Detect which cell encompasses the target text, then output its [x, y] center coordinate. 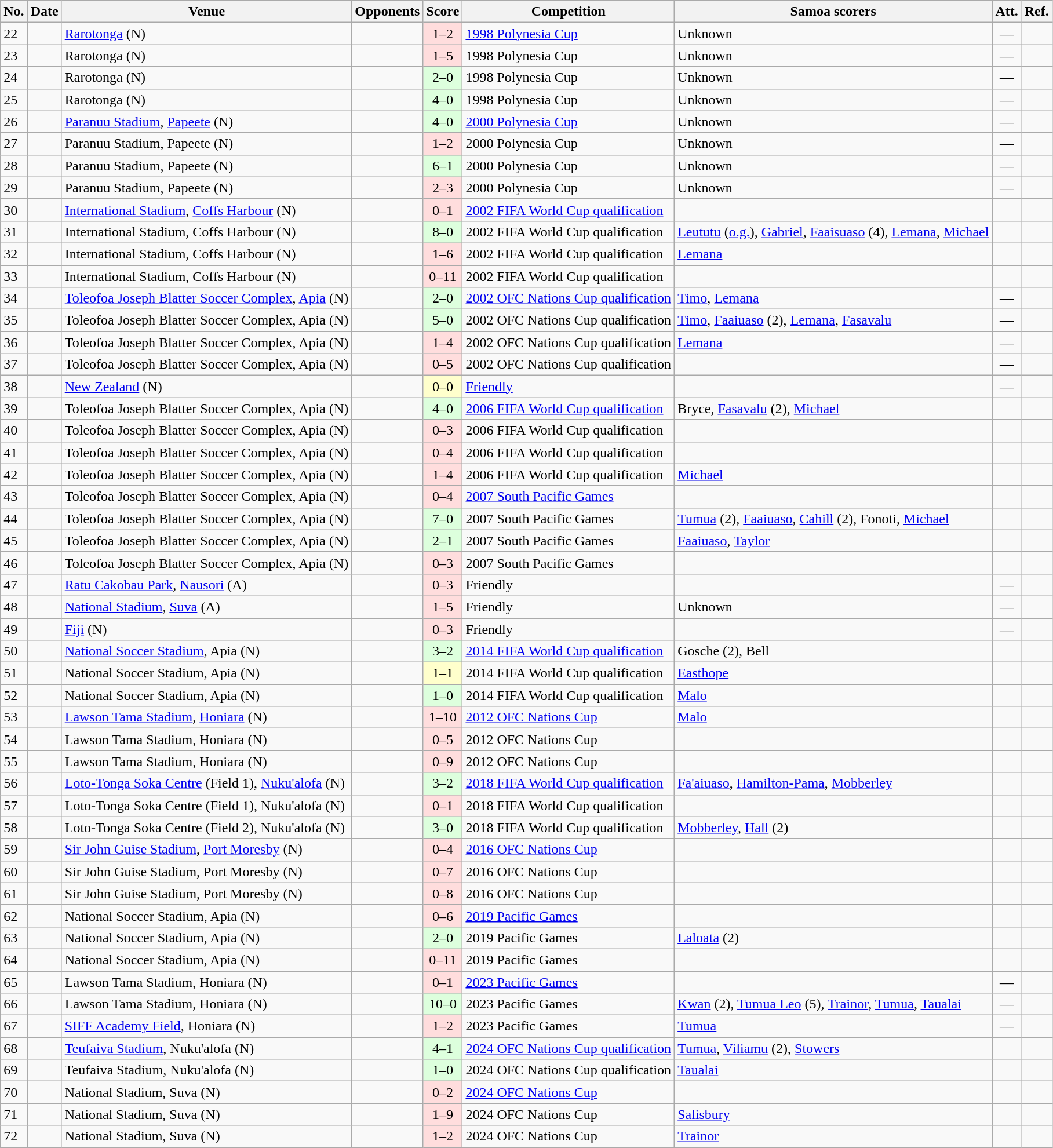
59 [14, 850]
22 [14, 34]
35 [14, 320]
Ratu Cakobau Park, Nausori (A) [206, 585]
2–3 [443, 188]
New Zealand (N) [206, 387]
72 [14, 1136]
Competition [569, 12]
63 [14, 938]
61 [14, 894]
0–0 [443, 387]
32 [14, 254]
68 [14, 1048]
0–9 [443, 761]
25 [14, 100]
5–0 [443, 320]
60 [14, 872]
36 [14, 342]
Tumua (2), Faaiuaso, Cahill (2), Fonoti, Michael [833, 519]
55 [14, 761]
71 [14, 1114]
43 [14, 497]
27 [14, 144]
33 [14, 276]
56 [14, 783]
26 [14, 122]
66 [14, 1004]
62 [14, 916]
Ref. [1036, 12]
24 [14, 78]
44 [14, 519]
50 [14, 651]
0–8 [443, 894]
4–1 [443, 1048]
31 [14, 232]
49 [14, 629]
51 [14, 673]
Timo, Faaiuaso (2), Lemana, Fasavalu [833, 320]
SIFF Academy Field, Honiara (N) [206, 1026]
Date [44, 12]
38 [14, 387]
30 [14, 210]
40 [14, 431]
Faaiuaso, Taylor [833, 541]
1–1 [443, 673]
National Stadium, Suva (A) [206, 607]
58 [14, 828]
41 [14, 453]
69 [14, 1070]
67 [14, 1026]
Score [443, 12]
52 [14, 695]
29 [14, 188]
Opponents [387, 12]
Fa'aiuaso, Hamilton-Pama, Mobberley [833, 783]
Laloata (2) [833, 938]
Tumua, Viliamu (2), Stowers [833, 1048]
1–6 [443, 254]
Mobberley, Hall (2) [833, 828]
46 [14, 563]
Loto-Tonga Soka Centre (Field 2), Nuku'alofa (N) [206, 828]
Easthope [833, 673]
Leututu (o.g.), Gabriel, Faaisuaso (4), Lemana, Michael [833, 232]
70 [14, 1092]
65 [14, 982]
Taualai [833, 1070]
Tumua [833, 1026]
8–0 [443, 232]
Venue [206, 12]
28 [14, 166]
23 [14, 56]
57 [14, 806]
Kwan (2), Tumua Leo (5), Trainor, Tumua, Taualai [833, 1004]
3–0 [443, 828]
2–1 [443, 541]
54 [14, 739]
Salisbury [833, 1114]
6–1 [443, 166]
45 [14, 541]
0–2 [443, 1092]
0–6 [443, 916]
34 [14, 298]
47 [14, 585]
39 [14, 409]
53 [14, 717]
Att. [1007, 12]
7–0 [443, 519]
Gosche (2), Bell [833, 651]
Michael [833, 475]
0–7 [443, 872]
64 [14, 960]
10–0 [443, 1004]
Bryce, Fasavalu (2), Michael [833, 409]
Timo, Lemana [833, 298]
Samoa scorers [833, 12]
Fiji (N) [206, 629]
48 [14, 607]
1–9 [443, 1114]
No. [14, 12]
42 [14, 475]
37 [14, 365]
Trainor [833, 1136]
1–10 [443, 717]
